Search for the cell housing the specified text and yield its [X, Y] center coordinate. 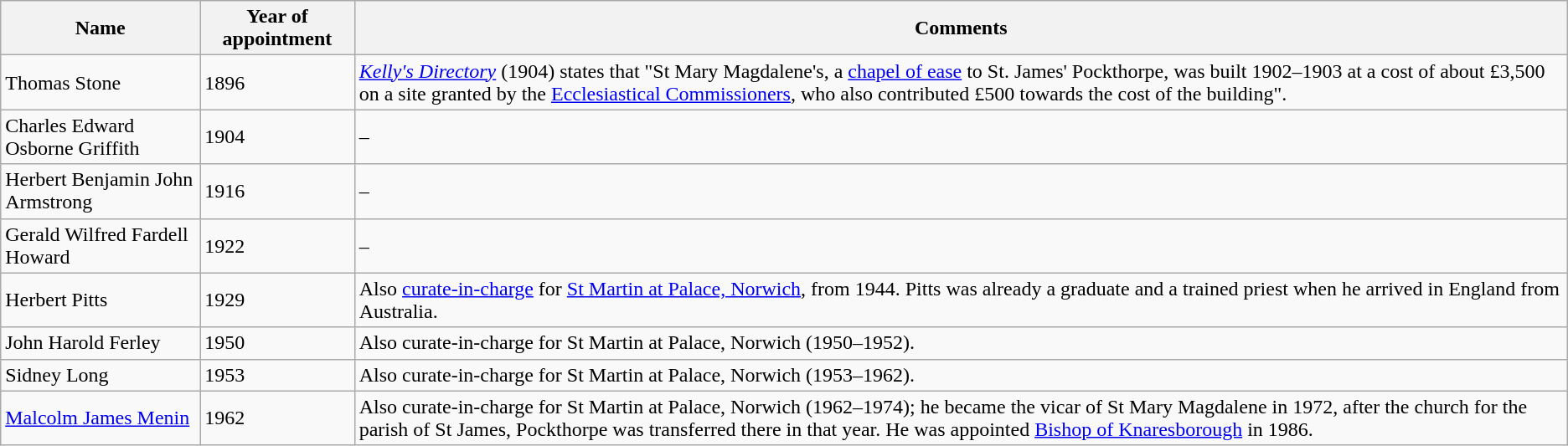
Name [101, 28]
1950 [277, 343]
1916 [277, 191]
1896 [277, 82]
Also curate-in-charge for St Martin at Palace, Norwich (1953–1962). [961, 375]
Herbert Pitts [101, 300]
Sidney Long [101, 375]
Herbert Benjamin John Armstrong [101, 191]
Thomas Stone [101, 82]
Comments [961, 28]
1962 [277, 418]
Gerald Wilfred Fardell Howard [101, 246]
John Harold Ferley [101, 343]
1929 [277, 300]
Also curate-in-charge for St Martin at Palace, Norwich (1950–1952). [961, 343]
Charles Edward Osborne Griffith [101, 137]
1922 [277, 246]
1904 [277, 137]
1953 [277, 375]
Year of appointment [277, 28]
Malcolm James Menin [101, 418]
